Return the (X, Y) coordinate for the center point of the cell that contains the specified text.  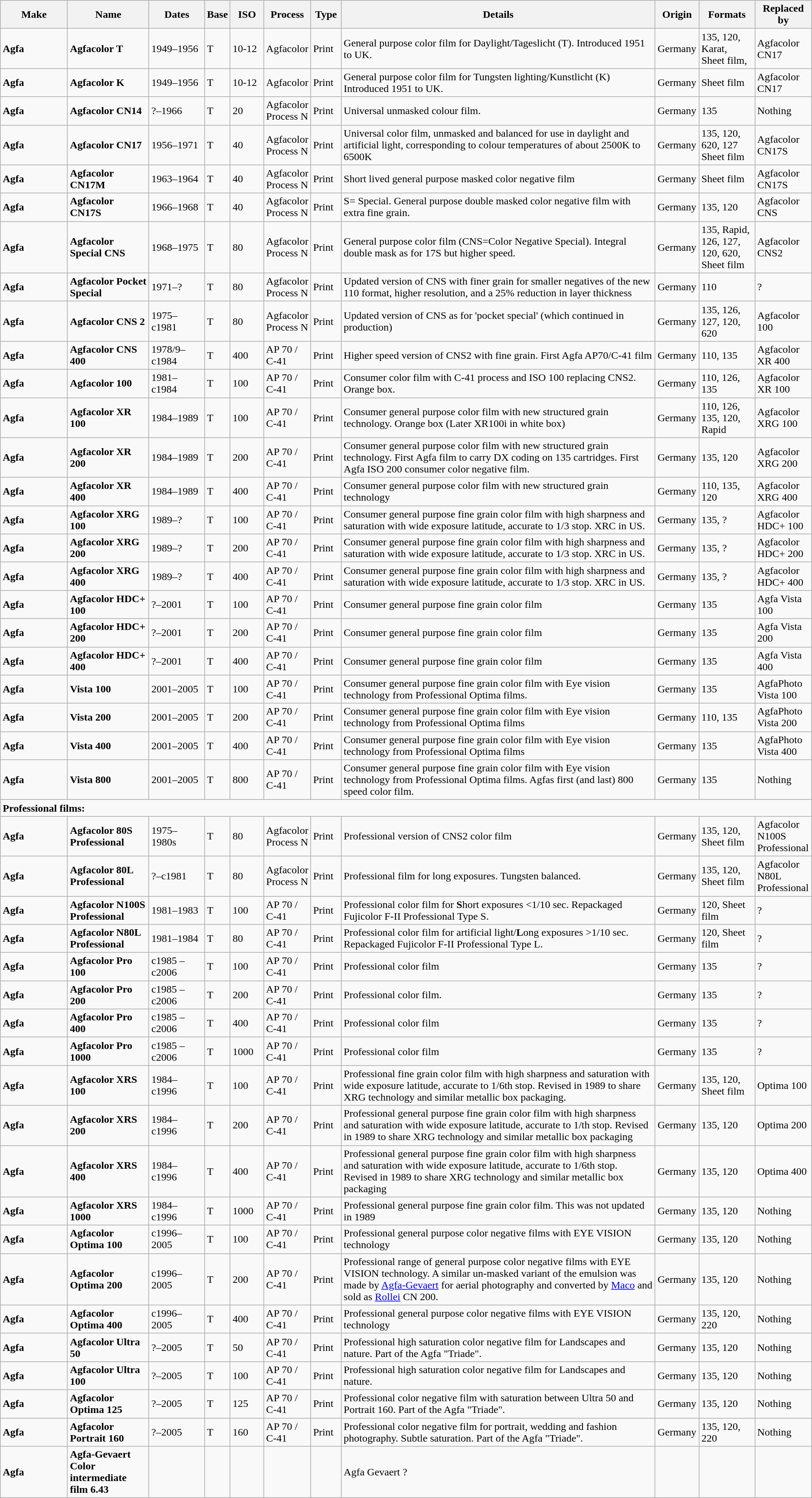
Professional color film for artificial light/Long exposures >1/10 sec. Repackaged Fujicolor F-II Professional Type L. (498, 939)
Professional high saturation color negative film for Landscapes and nature. (498, 1375)
Agfa Gevaert ? (498, 1472)
Agfacolor CNS2 (783, 247)
Professional color negative film for portrait, wedding and fashion photography. Subtle saturation. Part of the Agfa "Triade". (498, 1432)
Replaced by (783, 15)
1963–1964 (177, 179)
Agfacolor Optima 100 (108, 1239)
Consumer color film with C-41 process and ISO 100 replacing CNS2. Orange box. (498, 384)
Agfacolor Optima 200 (108, 1279)
Process (287, 15)
Professional color film. (498, 995)
Universal color film, unmasked and balanced for use in daylight and artificial light, corresponding to colour temperatures of about 2500K to 6500K (498, 145)
1975–1980s (177, 836)
Agfacolor XRS 100 (108, 1085)
Professional film for long exposures. Tungsten balanced. (498, 876)
Vista 400 (108, 745)
Consumer general purpose color film with new structured grain technology. Orange box (Later XR100i in white box) (498, 417)
Updated version of CNS with finer grain for smaller negatives of the new 110 format, higher resolution, and a 25% reduction in layer thickness (498, 287)
AgfaPhoto Vista 100 (783, 689)
800 (247, 780)
Agfacolor K (108, 82)
110, 135, 120 (727, 492)
Agfacolor XRS 1000 (108, 1211)
Professional color negative film with saturation between Ultra 50 and Portrait 160. Part of the Agfa "Triade". (498, 1404)
Professional films: (406, 808)
Agfacolor 80L Professional (108, 876)
Higher speed version of CNS2 with fine grain. First Agfa AP70/C-41 film (498, 355)
Details (498, 15)
160 (247, 1432)
Name (108, 15)
AgfaPhoto Vista 400 (783, 745)
Formats (727, 15)
135, Rapid, 126, 127, 120, 620, Sheet film (727, 247)
1981–1984 (177, 939)
Dates (177, 15)
Agfacolor 80S Professional (108, 836)
General purpose color film (CNS=Color Negative Special). Integral double mask as for 17S but higher speed. (498, 247)
Agfacolor Pro 1000 (108, 1052)
1968–1975 (177, 247)
Agfacolor CN14 (108, 111)
Base (218, 15)
Professional color film for Short exposures <1/10 sec. Repackaged Fujicolor F-II Professional Type S. (498, 910)
135, 120, 620, 127 Sheet film (727, 145)
Agfa Vista 400 (783, 661)
Type (326, 15)
Agfacolor XRS 200 (108, 1125)
20 (247, 111)
Agfacolor Pocket Special (108, 287)
Professional general purpose fine grain color film. This was not updated in 1989 (498, 1211)
Agfacolor CNS 2 (108, 321)
Agfacolor Optima 400 (108, 1319)
1966–1968 (177, 207)
1981–1983 (177, 910)
Agfacolor XR 200 (108, 458)
General purpose color film for Daylight/Tageslicht (T). Introduced 1951 to UK. (498, 49)
Agfacolor CN17M (108, 179)
Agfa Vista 200 (783, 633)
1956–1971 (177, 145)
AgfaPhoto Vista 200 (783, 718)
Optima 100 (783, 1085)
135, 120, Karat, Sheet film, (727, 49)
Consumer general purpose color film with new structured grain technology (498, 492)
Consumer general purpose fine grain color film with Eye vision technology from Professional Optima films. (498, 689)
110 (727, 287)
Agfacolor Pro 400 (108, 1023)
Agfacolor Special CNS (108, 247)
1978/9–c1984 (177, 355)
Optima 200 (783, 1125)
Vista 200 (108, 718)
General purpose color film for Tungsten lighting/Kunstlicht (K) Introduced 1951 to UK. (498, 82)
Agfacolor Ultra 100 (108, 1375)
Agfa-Gevaert Color intermediate film 6.43 (108, 1472)
135, 126, 127, 120, 620 (727, 321)
?–c1981 (177, 876)
Agfacolor CNS 400 (108, 355)
Universal unmasked colour film. (498, 111)
ISO (247, 15)
110, 126, 135, 120, Rapid (727, 417)
Make (34, 15)
S= Special. General purpose double masked color negative film with extra fine grain. (498, 207)
Origin (677, 15)
1981–c1984 (177, 384)
Vista 100 (108, 689)
Agfacolor T (108, 49)
Professional version of CNS2 color film (498, 836)
Short lived general purpose masked color negative film (498, 179)
Agfa Vista 100 (783, 605)
Agfacolor Pro 200 (108, 995)
Agfacolor CNS (783, 207)
1975–c1981 (177, 321)
Professional high saturation color negative film for Landscapes and nature. Part of the Agfa "Triade". (498, 1347)
125 (247, 1404)
Optima 400 (783, 1171)
Agfacolor Optima 125 (108, 1404)
50 (247, 1347)
Updated version of CNS as for 'pocket special' (which continued in production) (498, 321)
1971–? (177, 287)
Agfacolor Ultra 50 (108, 1347)
Vista 800 (108, 780)
Agfacolor XRS 400 (108, 1171)
Agfacolor Portrait 160 (108, 1432)
?–1966 (177, 111)
Agfacolor Pro 100 (108, 967)
110, 126, 135 (727, 384)
